Scan for the cell matching the given text and deliver its (X, Y) coordinate at center. 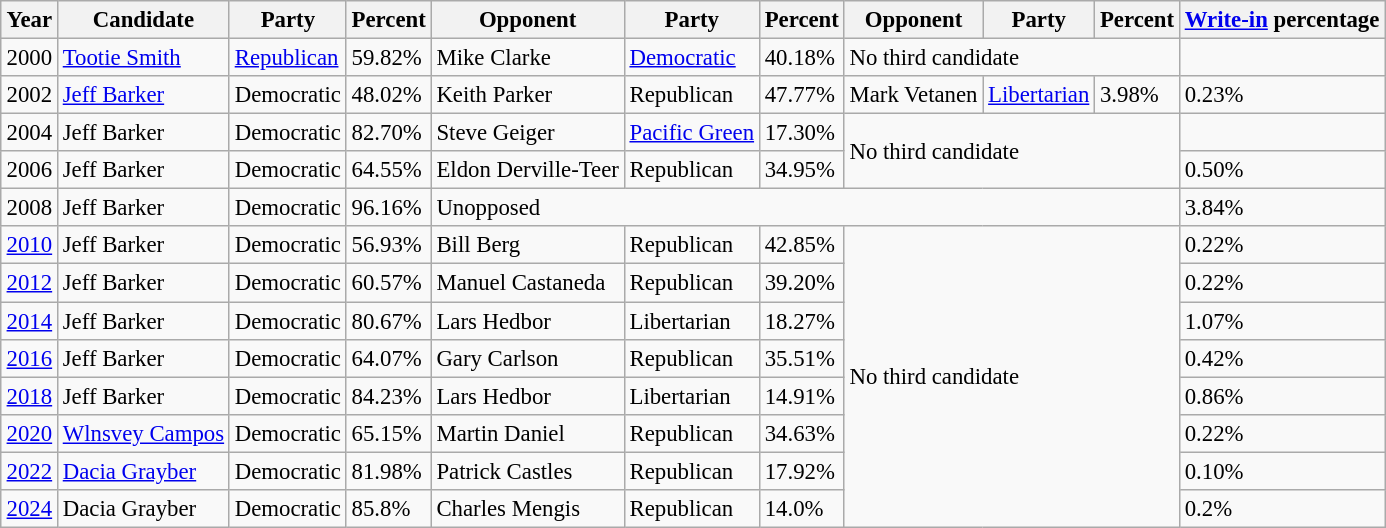
35.51% (802, 358)
2022 (29, 471)
Charles Mengis (528, 508)
56.93% (388, 245)
34.95% (802, 170)
Unopposed (805, 208)
2020 (29, 433)
96.16% (388, 208)
3.84% (1282, 208)
2024 (29, 508)
Pacific Green (692, 133)
Gary Carlson (528, 358)
Eldon Derville-Teer (528, 170)
2018 (29, 396)
Keith Parker (528, 95)
Tootie Smith (143, 57)
17.30% (802, 133)
0.86% (1282, 396)
39.20% (802, 283)
42.85% (802, 245)
80.67% (388, 321)
34.63% (802, 433)
84.23% (388, 396)
2016 (29, 358)
60.57% (388, 283)
64.55% (388, 170)
65.15% (388, 433)
Write-in percentage (1282, 20)
48.02% (388, 95)
Patrick Castles (528, 471)
2006 (29, 170)
40.18% (802, 57)
64.07% (388, 358)
82.70% (388, 133)
Martin Daniel (528, 433)
3.98% (1138, 95)
Mark Vetanen (914, 95)
18.27% (802, 321)
Year (29, 20)
2002 (29, 95)
2004 (29, 133)
85.8% (388, 508)
14.91% (802, 396)
2012 (29, 283)
2000 (29, 57)
Wlnsvey Campos (143, 433)
0.10% (1282, 471)
17.92% (802, 471)
Steve Geiger (528, 133)
59.82% (388, 57)
81.98% (388, 471)
14.0% (802, 508)
0.2% (1282, 508)
1.07% (1282, 321)
0.42% (1282, 358)
2008 (29, 208)
Candidate (143, 20)
Manuel Castaneda (528, 283)
Bill Berg (528, 245)
Mike Clarke (528, 57)
47.77% (802, 95)
0.23% (1282, 95)
0.50% (1282, 170)
2010 (29, 245)
2014 (29, 321)
